Scan for the cell matching the given text and deliver its (x, y) coordinate at center. 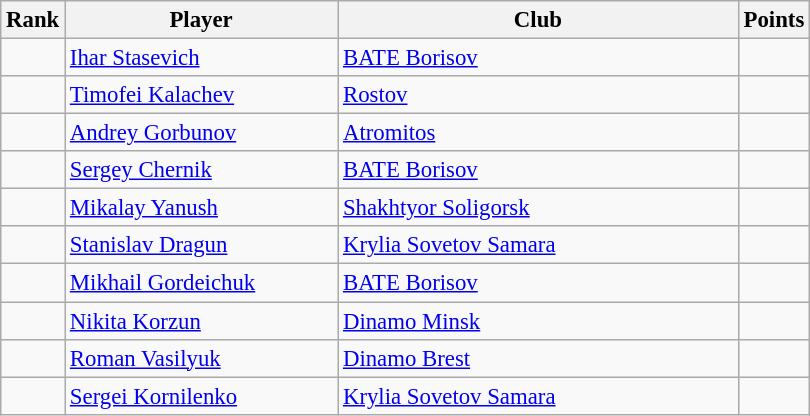
Ihar Stasevich (202, 58)
Rank (33, 20)
Stanislav Dragun (202, 245)
Mikalay Yanush (202, 208)
Rostov (538, 95)
Roman Vasilyuk (202, 358)
Nikita Korzun (202, 321)
Player (202, 20)
Sergei Kornilenko (202, 396)
Points (774, 20)
Dinamo Brest (538, 358)
Sergey Chernik (202, 170)
Club (538, 20)
Dinamo Minsk (538, 321)
Mikhail Gordeichuk (202, 283)
Timofei Kalachev (202, 95)
Atromitos (538, 133)
Shakhtyor Soligorsk (538, 208)
Andrey Gorbunov (202, 133)
